Identify which cell holds the provided text, then report its [x, y] central coordinate. 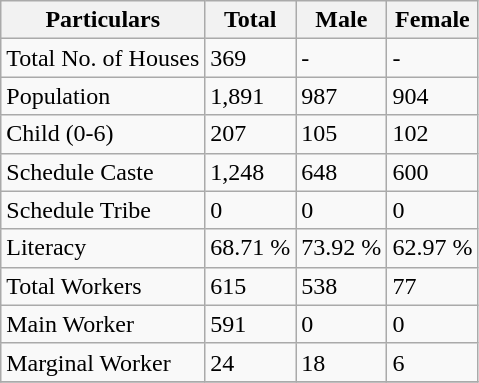
Marginal Worker [103, 362]
Total Workers [103, 286]
77 [432, 286]
600 [432, 172]
68.71 % [250, 248]
987 [342, 96]
62.97 % [432, 248]
Population [103, 96]
102 [432, 134]
Male [342, 20]
1,891 [250, 96]
Literacy [103, 248]
207 [250, 134]
105 [342, 134]
Schedule Tribe [103, 210]
24 [250, 362]
Total [250, 20]
Total No. of Houses [103, 58]
538 [342, 286]
615 [250, 286]
591 [250, 324]
904 [432, 96]
Child (0-6) [103, 134]
Schedule Caste [103, 172]
Main Worker [103, 324]
Female [432, 20]
6 [432, 362]
648 [342, 172]
369 [250, 58]
1,248 [250, 172]
18 [342, 362]
Particulars [103, 20]
73.92 % [342, 248]
